From the cell containing the given text, extract its center point as [X, Y] coordinate. 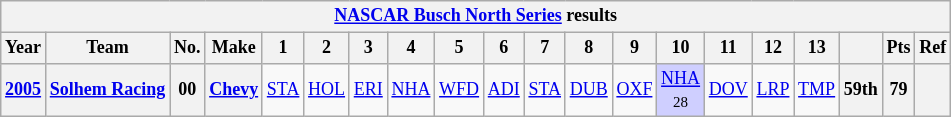
HOL [327, 90]
NHA28 [681, 90]
NHA [411, 90]
4 [411, 48]
OXF [634, 90]
Ref [933, 48]
WFD [460, 90]
No. [188, 48]
7 [544, 48]
Chevy [234, 90]
ADI [504, 90]
2005 [24, 90]
2 [327, 48]
Team [107, 48]
Make [234, 48]
00 [188, 90]
12 [773, 48]
NASCAR Busch North Series results [476, 16]
59th [860, 90]
13 [817, 48]
Pts [898, 48]
8 [588, 48]
LRP [773, 90]
11 [728, 48]
DUB [588, 90]
3 [368, 48]
10 [681, 48]
DOV [728, 90]
TMP [817, 90]
6 [504, 48]
1 [282, 48]
5 [460, 48]
ERI [368, 90]
79 [898, 90]
Solhem Racing [107, 90]
Year [24, 48]
9 [634, 48]
